For the text-containing cell, return its midpoint in [X, Y] coordinate format. 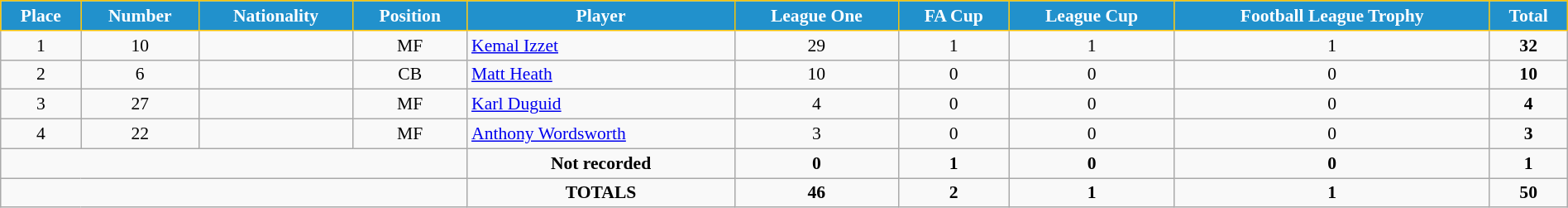
Karl Duguid [600, 104]
TOTALS [600, 193]
Total [1528, 16]
CB [410, 75]
League Cup [1092, 16]
32 [1528, 46]
29 [817, 46]
FA Cup [954, 16]
Not recorded [600, 163]
50 [1528, 193]
Football League Trophy [1331, 16]
Number [141, 16]
Anthony Wordsworth [600, 134]
46 [817, 193]
27 [141, 104]
22 [141, 134]
Nationality [276, 16]
Place [41, 16]
Matt Heath [600, 75]
Player [600, 16]
League One [817, 16]
6 [141, 75]
Kemal Izzet [600, 46]
Position [410, 16]
